Detect which cell encompasses the target text, then output its (x, y) center coordinate. 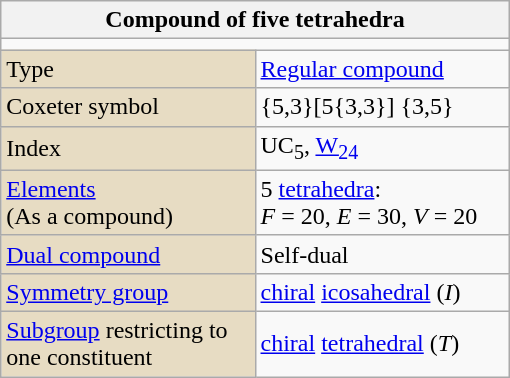
5 tetrahedra:F = 20, E = 30, V = 20 (382, 202)
UC5, W24 (382, 148)
Regular compound (382, 69)
Self-dual (382, 254)
{5,3}[5{3,3}] {3,5} (382, 107)
chiral tetrahedral (T) (382, 344)
Elements(As a compound) (128, 202)
Compound of five tetrahedra (255, 20)
Subgroup restricting to one constituent (128, 344)
Type (128, 69)
Index (128, 148)
Symmetry group (128, 292)
Coxeter symbol (128, 107)
Dual compound (128, 254)
chiral icosahedral (I) (382, 292)
